Detect which cell encompasses the target text, then output its [X, Y] center coordinate. 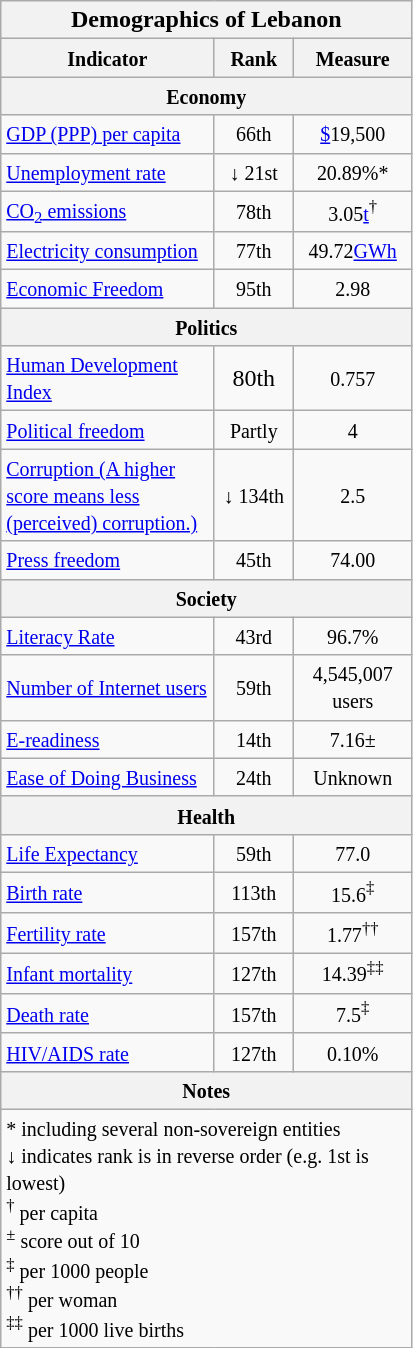
43rd [254, 636]
20.89%* [353, 172]
GDP (PPP) per capita [108, 134]
Electricity consumption [108, 251]
Economy [206, 96]
24th [254, 777]
Human Development Index [108, 378]
Life Expectancy [108, 853]
1.77†† [353, 933]
3.05t† [353, 212]
$19,500 [353, 134]
14th [254, 739]
Death rate [108, 1013]
Political freedom [108, 430]
Press freedom [108, 560]
66th [254, 134]
2.98 [353, 289]
Ease of Doing Business [108, 777]
74.00 [353, 560]
Partly [254, 430]
95th [254, 289]
E-readiness [108, 739]
Health [206, 815]
Unemployment rate [108, 172]
Birth rate [108, 892]
45th [254, 560]
Rank [254, 58]
Corruption (A higher score means less (perceived) corruption.) [108, 495]
113th [254, 892]
96.7% [353, 636]
Unknown [353, 777]
49.72GWh [353, 251]
Measure [353, 58]
Indicator [108, 58]
HIV/AIDS rate [108, 1052]
CO2 emissions [108, 212]
80th [254, 378]
7.5‡ [353, 1013]
Notes [206, 1090]
4,545,007 users [353, 688]
2.5 [353, 495]
Politics [206, 327]
7.16± [353, 739]
Literacy Rate [108, 636]
Fertility rate [108, 933]
78th [254, 212]
77.0 [353, 853]
15.6‡ [353, 892]
↓ 21st [254, 172]
14.39‡‡ [353, 973]
77th [254, 251]
4 [353, 430]
Demographics of Lebanon [206, 20]
Number of Internet users [108, 688]
0.757 [353, 378]
↓ 134th [254, 495]
Infant mortality [108, 973]
Society [206, 598]
0.10% [353, 1052]
Economic Freedom [108, 289]
